Find where the given text appears and provide that cell's center as [x, y] coordinate. 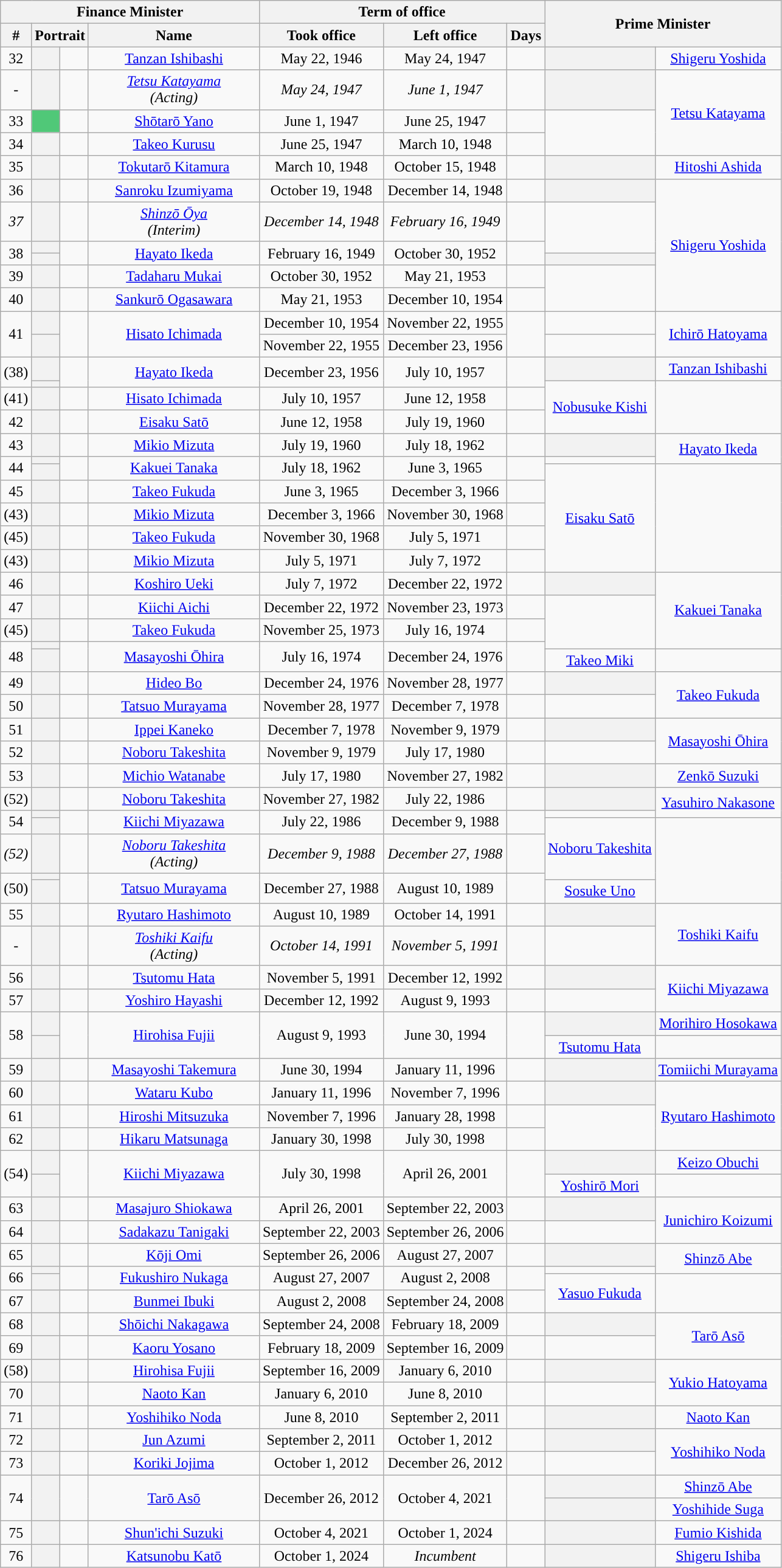
Tadaharu Mukai [174, 276]
65 [16, 1255]
51 [16, 730]
October 15, 1948 [445, 167]
76 [16, 1556]
Morihiro Hosokawa [718, 1023]
56 [16, 977]
54 [16, 822]
40 [16, 299]
Yukio Hatoyama [718, 1382]
(50) [16, 888]
Name [174, 35]
64 [16, 1232]
Yoshirō Mori [600, 1186]
66 [16, 1278]
Tetsu Katayama [718, 113]
Hitoshi Ashida [718, 167]
Hikaru Matsunaga [174, 1139]
Koriki Jojima [174, 1463]
Sadakazu Tanigaki [174, 1232]
32 [16, 58]
Takeo Kurusu [174, 144]
November 25, 1973 [322, 630]
Hiroshi Mitsuzuka [174, 1116]
Portrait [60, 35]
Nobusuke Kishi [600, 407]
Shigeru Ishiba [718, 1556]
Masayoshi Takemura [174, 1070]
November 23, 1973 [445, 607]
70 [16, 1394]
63 [16, 1209]
38 [16, 253]
Fukushiro Nukaga [174, 1278]
Shinzō Ōya (Interim) [174, 221]
60 [16, 1093]
41 [16, 334]
Shōtarō Yano [174, 121]
48 [16, 657]
Days [526, 35]
May 22, 1946 [322, 58]
Yoshihide Suga [718, 1510]
Takeo Miki [600, 660]
59 [16, 1070]
45 [16, 491]
Shun'ichi Suzuki [174, 1533]
71 [16, 1417]
43 [16, 445]
Prime Minister [663, 24]
34 [16, 144]
October 19, 1948 [322, 190]
Tetsu Katayama (Acting) [174, 90]
33 [16, 121]
Jun Azumi [174, 1440]
Koshiro Ueki [174, 584]
Toshiki Kaifu (Acting) [174, 946]
Noboru Takeshita (Acting) [174, 854]
53 [16, 776]
# [16, 35]
Hideo Bo [174, 683]
Bunmei Ibuki [174, 1301]
Ippei Kaneko [174, 730]
67 [16, 1301]
73 [16, 1463]
61 [16, 1116]
Incumbent [445, 1556]
62 [16, 1139]
72 [16, 1440]
Left office [445, 35]
(41) [16, 399]
Yoshiro Hayashi [174, 1000]
58 [16, 1035]
Fumio Kishida [718, 1533]
57 [16, 1000]
39 [16, 276]
35 [16, 167]
Took office [322, 35]
(54) [16, 1174]
Shōichi Nakagawa [174, 1324]
37 [16, 221]
Katsunobu Katō [174, 1556]
68 [16, 1324]
42 [16, 422]
49 [16, 683]
52 [16, 753]
Kaoru Yosano [174, 1347]
75 [16, 1533]
50 [16, 706]
Toshiki Kaifu [718, 934]
Masajuro Shiokawa [174, 1209]
Sosuke Uno [600, 891]
Keizo Obuchi [718, 1162]
Wataru Kubo [174, 1093]
January 28, 1998 [445, 1116]
Michio Watanabe [174, 776]
Tokutarō Kitamura [174, 167]
74 [16, 1498]
Yasuo Fukuda [600, 1293]
Finance Minister [130, 12]
Sankurō Ogasawara [174, 299]
Kiichi Aichi [174, 607]
Ichirō Hatoyama [718, 334]
69 [16, 1347]
Junichiro Koizumi [718, 1220]
Kōji Omi [174, 1255]
(38) [16, 372]
Term of office [403, 12]
Zenkō Suzuki [718, 776]
January 30, 1998 [322, 1139]
(58) [16, 1370]
46 [16, 584]
Yasuhiro Nakasone [718, 803]
44 [16, 468]
47 [16, 607]
Tomiichi Murayama [718, 1070]
55 [16, 914]
36 [16, 190]
Sanroku Izumiyama [174, 190]
